Identify which cell holds the provided text, then report its (X, Y) central coordinate. 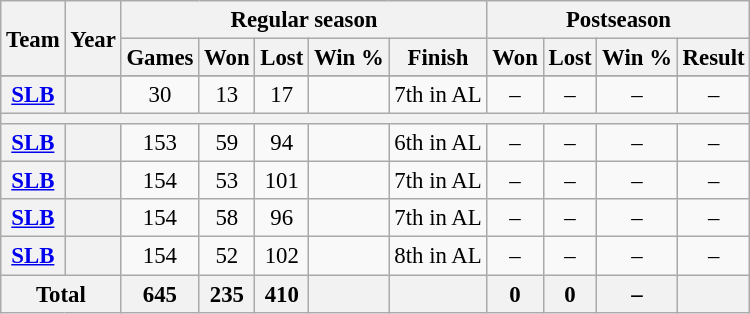
153 (160, 143)
Games (160, 58)
94 (282, 143)
Regular season (304, 20)
101 (282, 181)
235 (227, 294)
Result (714, 58)
30 (160, 95)
102 (282, 256)
Finish (438, 58)
17 (282, 95)
96 (282, 219)
Team (33, 38)
410 (282, 294)
6th in AL (438, 143)
Total (61, 294)
58 (227, 219)
13 (227, 95)
8th in AL (438, 256)
Year (93, 38)
645 (160, 294)
52 (227, 256)
Postseason (618, 20)
53 (227, 181)
59 (227, 143)
